Extract the (X, Y) coordinate from the center of the cell holding the provided text.  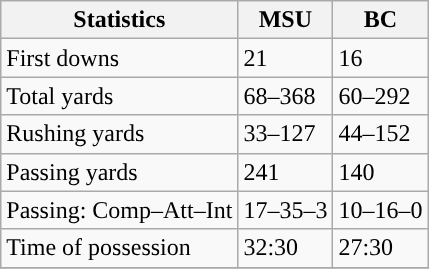
21 (286, 58)
10–16–0 (380, 210)
Time of possession (120, 248)
32:30 (286, 248)
Total yards (120, 96)
140 (380, 172)
44–152 (380, 134)
First downs (120, 58)
33–127 (286, 134)
MSU (286, 20)
241 (286, 172)
Passing: Comp–Att–Int (120, 210)
68–368 (286, 96)
Passing yards (120, 172)
16 (380, 58)
Statistics (120, 20)
17–35–3 (286, 210)
60–292 (380, 96)
27:30 (380, 248)
BC (380, 20)
Rushing yards (120, 134)
